Scan for the cell matching the given text and deliver its [x, y] coordinate at center. 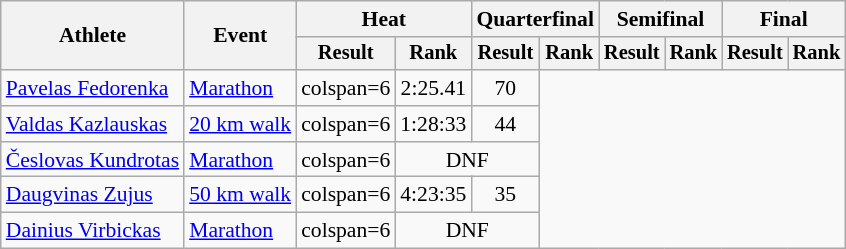
Valdas Kazlauskas [92, 124]
4:23:35 [433, 195]
44 [505, 124]
1:28:33 [433, 124]
Event [240, 36]
Pavelas Fedorenka [92, 88]
Dainius Virbickas [92, 231]
50 km walk [240, 195]
Final [784, 19]
35 [505, 195]
Daugvinas Zujus [92, 195]
Heat [384, 19]
Česlovas Kundrotas [92, 160]
Semifinal [660, 19]
70 [505, 88]
20 km walk [240, 124]
2:25.41 [433, 88]
Quarterfinal [535, 19]
Athlete [92, 36]
